From the cell containing the given text, extract its center point as [x, y] coordinate. 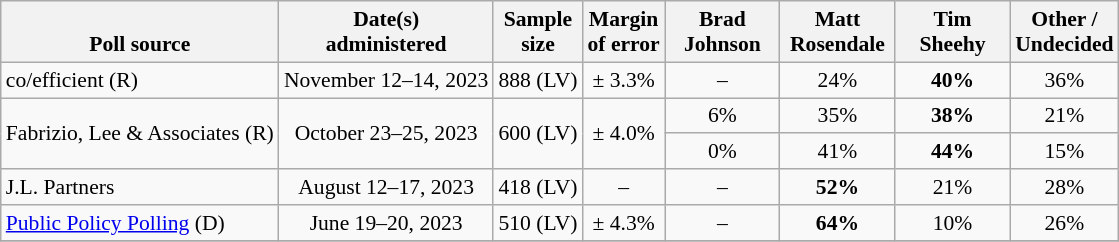
15% [1064, 152]
June 19–20, 2023 [386, 223]
October 23–25, 2023 [386, 134]
6% [722, 116]
August 12–17, 2023 [386, 187]
Marginof error [623, 32]
0% [722, 152]
888 (LV) [538, 80]
36% [1064, 80]
41% [838, 152]
38% [952, 116]
Date(s)administered [386, 32]
26% [1064, 223]
44% [952, 152]
± 4.3% [623, 223]
± 3.3% [623, 80]
BradJohnson [722, 32]
TimSheehy [952, 32]
± 4.0% [623, 134]
Fabrizio, Lee & Associates (R) [140, 134]
Other /Undecided [1064, 32]
Public Policy Polling (D) [140, 223]
J.L. Partners [140, 187]
28% [1064, 187]
64% [838, 223]
MattRosendale [838, 32]
24% [838, 80]
co/efficient (R) [140, 80]
52% [838, 187]
40% [952, 80]
10% [952, 223]
35% [838, 116]
510 (LV) [538, 223]
418 (LV) [538, 187]
November 12–14, 2023 [386, 80]
600 (LV) [538, 134]
Samplesize [538, 32]
Poll source [140, 32]
